Return the [X, Y] coordinate for the center point of the cell that contains the specified text.  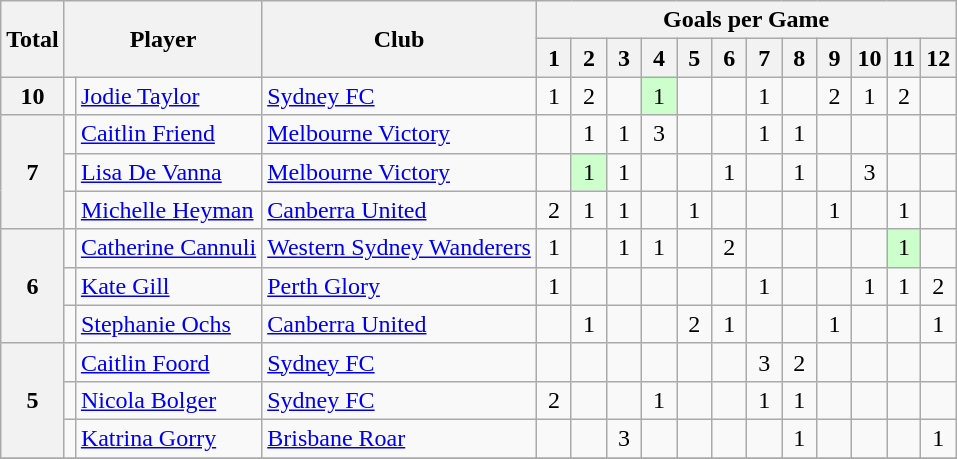
8 [800, 58]
Catherine Cannuli [168, 248]
Lisa De Vanna [168, 172]
Brisbane Roar [400, 438]
Michelle Heyman [168, 210]
Kate Gill [168, 286]
Caitlin Friend [168, 134]
Perth Glory [400, 286]
Caitlin Foord [168, 362]
Goals per Game [746, 20]
Katrina Gorry [168, 438]
Jodie Taylor [168, 96]
Total [33, 39]
11 [904, 58]
Player [162, 39]
Western Sydney Wanderers [400, 248]
Club [400, 39]
12 [938, 58]
4 [660, 58]
9 [834, 58]
Stephanie Ochs [168, 324]
Nicola Bolger [168, 400]
